Extract the (X, Y) coordinate from the center of the cell holding the provided text.  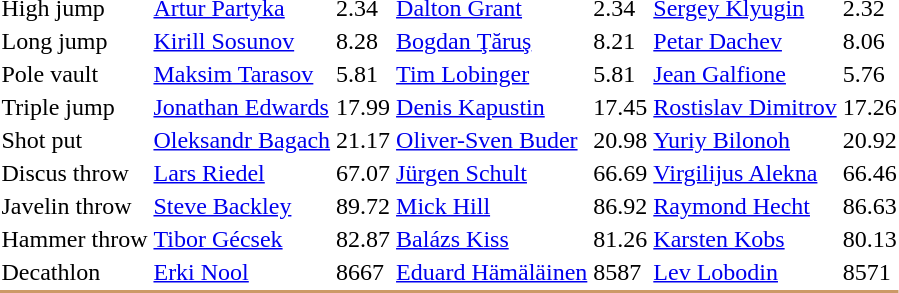
Mick Hill (492, 206)
Tim Lobinger (492, 74)
Karsten Kobs (745, 239)
Erki Nool (242, 272)
Steve Backley (242, 206)
Pole vault (74, 74)
8.06 (870, 41)
89.72 (364, 206)
21.17 (364, 140)
8667 (364, 272)
Raymond Hecht (745, 206)
Jean Galfione (745, 74)
Hammer throw (74, 239)
Balázs Kiss (492, 239)
86.63 (870, 206)
20.92 (870, 140)
20.98 (620, 140)
Virgilijus Alekna (745, 173)
Long jump (74, 41)
Oliver-Sven Buder (492, 140)
Lev Lobodin (745, 272)
Shot put (74, 140)
Decathlon (74, 272)
Triple jump (74, 107)
17.99 (364, 107)
80.13 (870, 239)
Eduard Hämäläinen (492, 272)
Kirill Sosunov (242, 41)
Petar Dachev (745, 41)
66.46 (870, 173)
Rostislav Dimitrov (745, 107)
81.26 (620, 239)
67.07 (364, 173)
82.87 (364, 239)
Javelin throw (74, 206)
17.26 (870, 107)
5.76 (870, 74)
86.92 (620, 206)
Yuriy Bilonoh (745, 140)
8571 (870, 272)
17.45 (620, 107)
66.69 (620, 173)
8.21 (620, 41)
Maksim Tarasov (242, 74)
Bogdan Ţăruş (492, 41)
8587 (620, 272)
Denis Kapustin (492, 107)
Lars Riedel (242, 173)
8.28 (364, 41)
Jürgen Schult (492, 173)
Jonathan Edwards (242, 107)
Oleksandr Bagach (242, 140)
Discus throw (74, 173)
Tibor Gécsek (242, 239)
